Pinpoint the cell where the given text exists, returning its (x, y) midpoint coordinate. 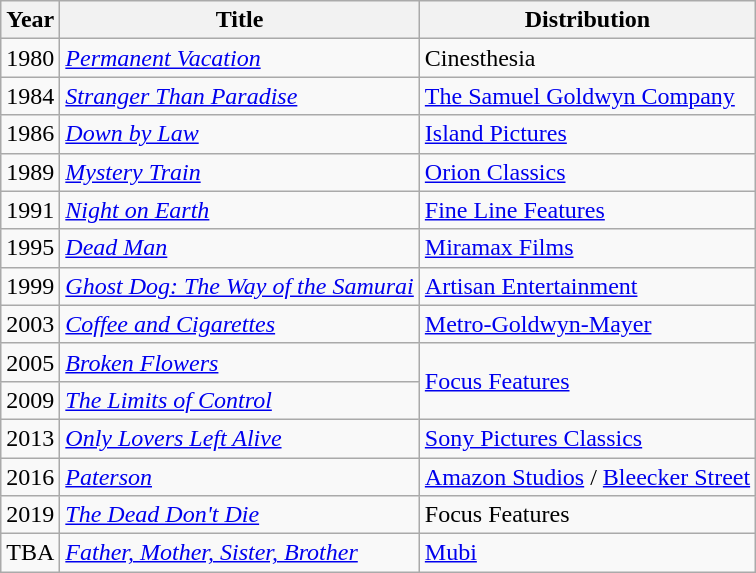
Dead Man (240, 248)
Miramax Films (587, 248)
1995 (30, 248)
1986 (30, 134)
Title (240, 20)
2003 (30, 324)
Down by Law (240, 134)
Amazon Studios / Bleecker Street (587, 477)
Orion Classics (587, 172)
1989 (30, 172)
2013 (30, 438)
Only Lovers Left Alive (240, 438)
Fine Line Features (587, 210)
Island Pictures (587, 134)
1984 (30, 96)
Coffee and Cigarettes (240, 324)
Stranger Than Paradise (240, 96)
2009 (30, 400)
Mubi (587, 553)
2016 (30, 477)
Paterson (240, 477)
Night on Earth (240, 210)
Permanent Vacation (240, 58)
The Samuel Goldwyn Company (587, 96)
Mystery Train (240, 172)
2005 (30, 362)
Artisan Entertainment (587, 286)
1991 (30, 210)
1980 (30, 58)
Year (30, 20)
TBA (30, 553)
Metro-Goldwyn-Mayer (587, 324)
Distribution (587, 20)
2019 (30, 515)
The Limits of Control (240, 400)
Cinesthesia (587, 58)
Sony Pictures Classics (587, 438)
Broken Flowers (240, 362)
The Dead Don't Die (240, 515)
1999 (30, 286)
Ghost Dog: The Way of the Samurai (240, 286)
Father, Mother, Sister, Brother (240, 553)
